Determine the (X, Y) coordinate at the center of the cell enclosing the given text.  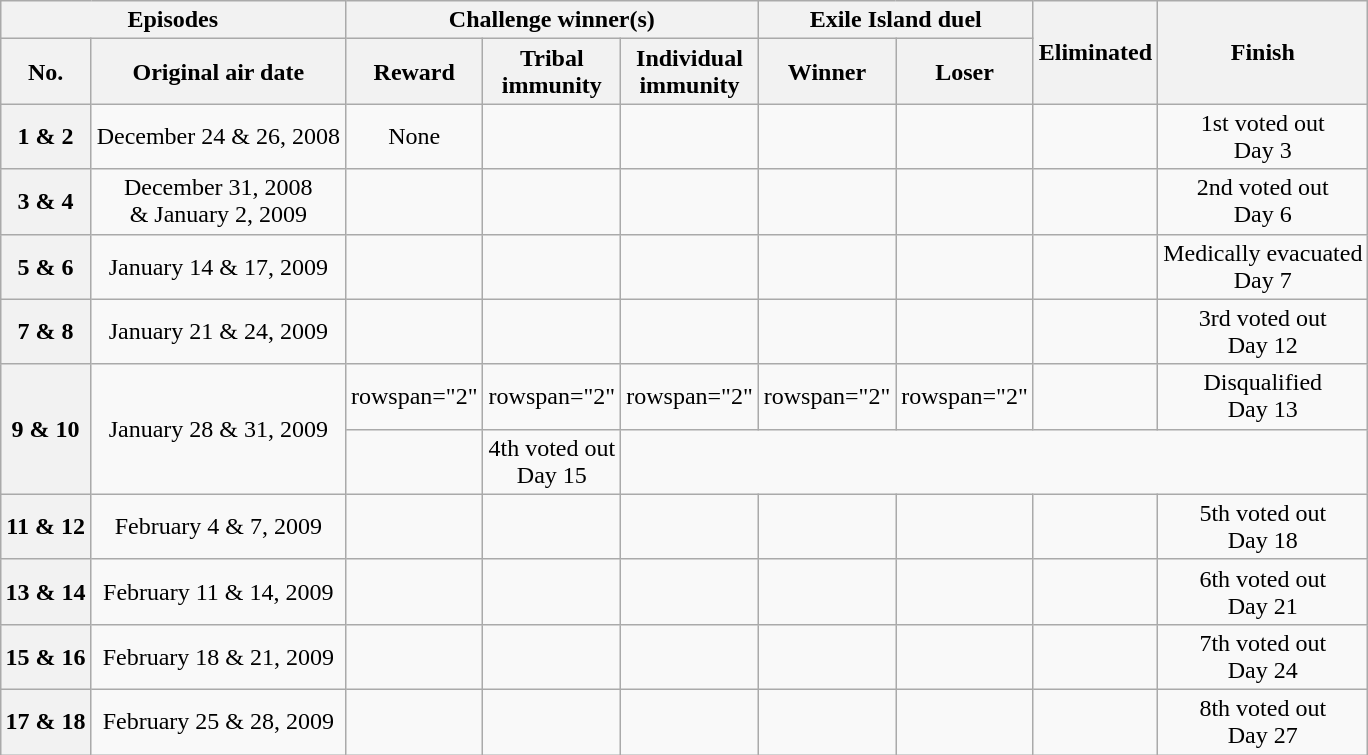
2nd voted outDay 6 (1263, 202)
1 & 2 (46, 136)
Medically evacuatedDay 7 (1263, 266)
Episodes (172, 20)
3rd voted outDay 12 (1263, 332)
15 & 16 (46, 656)
Eliminated (1095, 52)
3 & 4 (46, 202)
Tribalimmunity (552, 72)
5 & 6 (46, 266)
January 28 & 31, 2009 (218, 429)
Exile Island duel (896, 20)
No. (46, 72)
February 18 & 21, 2009 (218, 656)
Challenge winner(s) (552, 20)
Winner (827, 72)
None (414, 136)
February 4 & 7, 2009 (218, 526)
9 & 10 (46, 429)
February 25 & 28, 2009 (218, 722)
5th voted outDay 18 (1263, 526)
8th voted outDay 27 (1263, 722)
Original air date (218, 72)
Loser (965, 72)
Individualimmunity (690, 72)
January 21 & 24, 2009 (218, 332)
1st voted outDay 3 (1263, 136)
6th voted outDay 21 (1263, 592)
13 & 14 (46, 592)
7 & 8 (46, 332)
7th voted outDay 24 (1263, 656)
Finish (1263, 52)
DisqualifiedDay 13 (1263, 396)
11 & 12 (46, 526)
4th voted outDay 15 (552, 462)
Reward (414, 72)
February 11 & 14, 2009 (218, 592)
17 & 18 (46, 722)
December 24 & 26, 2008 (218, 136)
December 31, 2008& January 2, 2009 (218, 202)
January 14 & 17, 2009 (218, 266)
